Detect which cell encompasses the target text, then output its (X, Y) center coordinate. 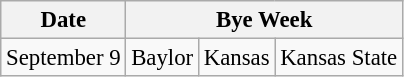
Baylor (162, 58)
September 9 (64, 58)
Bye Week (264, 20)
Kansas (236, 58)
Kansas State (339, 58)
Date (64, 20)
